From the cell containing the given text, extract its center point as [x, y] coordinate. 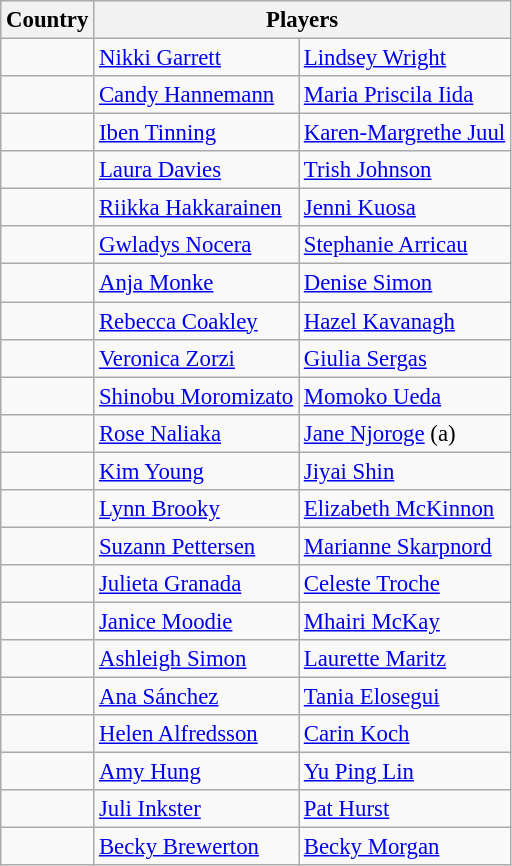
Iben Tinning [196, 133]
Trish Johnson [404, 170]
Yu Ping Lin [404, 772]
Jenni Kuosa [404, 208]
Lynn Brooky [196, 509]
Rose Naliaka [196, 433]
Carin Koch [404, 734]
Shinobu Moromizato [196, 396]
Kim Young [196, 471]
Julieta Granada [196, 584]
Helen Alfredsson [196, 734]
Juli Inkster [196, 809]
Nikki Garrett [196, 58]
Amy Hung [196, 772]
Becky Brewerton [196, 847]
Elizabeth McKinnon [404, 509]
Becky Morgan [404, 847]
Lindsey Wright [404, 58]
Rebecca Coakley [196, 321]
Janice Moodie [196, 621]
Ana Sánchez [196, 697]
Riikka Hakkarainen [196, 208]
Marianne Skarpnord [404, 546]
Gwladys Nocera [196, 245]
Country [48, 20]
Suzann Pettersen [196, 546]
Laurette Maritz [404, 659]
Momoko Ueda [404, 396]
Anja Monke [196, 283]
Jane Njoroge (a) [404, 433]
Denise Simon [404, 283]
Veronica Zorzi [196, 358]
Stephanie Arricau [404, 245]
Candy Hannemann [196, 95]
Players [302, 20]
Tania Elosegui [404, 697]
Pat Hurst [404, 809]
Mhairi McKay [404, 621]
Karen-Margrethe Juul [404, 133]
Celeste Troche [404, 584]
Laura Davies [196, 170]
Maria Priscila Iida [404, 95]
Giulia Sergas [404, 358]
Jiyai Shin [404, 471]
Ashleigh Simon [196, 659]
Hazel Kavanagh [404, 321]
